Detect which cell encompasses the target text, then output its (x, y) center coordinate. 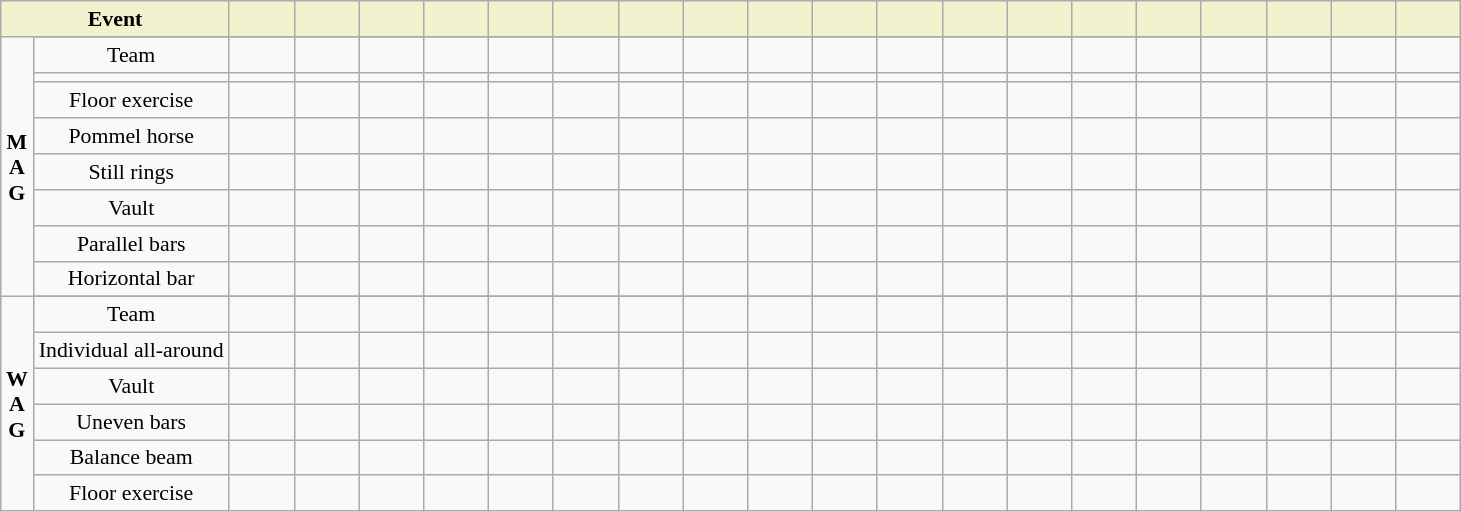
Individual all-around (131, 350)
Still rings (131, 172)
Event (116, 19)
MAG (17, 166)
Pommel horse (131, 136)
Uneven bars (131, 422)
Balance beam (131, 458)
Horizontal bar (131, 279)
Parallel bars (131, 243)
WAG (17, 404)
